Scan for the cell matching the given text and deliver its (X, Y) coordinate at center. 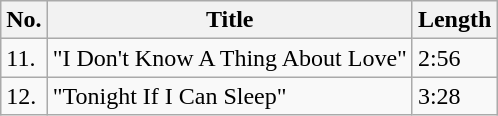
"Tonight If I Can Sleep" (230, 96)
No. (24, 20)
"I Don't Know A Thing About Love" (230, 58)
12. (24, 96)
Title (230, 20)
Length (454, 20)
11. (24, 58)
2:56 (454, 58)
3:28 (454, 96)
